Pinpoint the cell where the given text exists, returning its (x, y) midpoint coordinate. 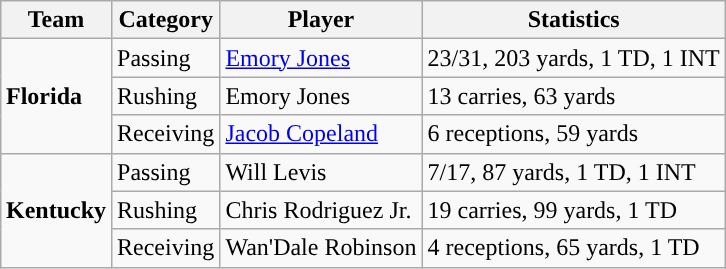
Jacob Copeland (321, 134)
Florida (56, 96)
Chris Rodriguez Jr. (321, 210)
23/31, 203 yards, 1 TD, 1 INT (574, 58)
6 receptions, 59 yards (574, 134)
19 carries, 99 yards, 1 TD (574, 210)
Kentucky (56, 210)
Team (56, 20)
Category (166, 20)
Statistics (574, 20)
Player (321, 20)
4 receptions, 65 yards, 1 TD (574, 248)
Wan'Dale Robinson (321, 248)
13 carries, 63 yards (574, 96)
7/17, 87 yards, 1 TD, 1 INT (574, 172)
Will Levis (321, 172)
